For the text-containing cell, return its midpoint in [X, Y] coordinate format. 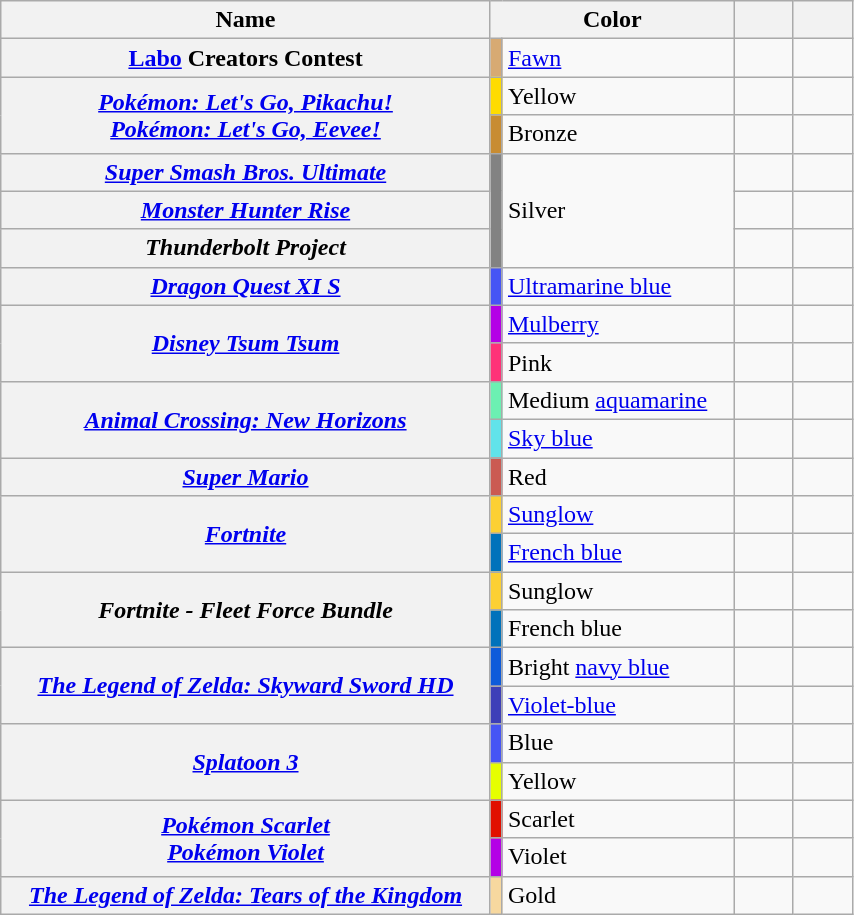
Labo Creators Contest [246, 58]
Super Mario [246, 477]
Monster Hunter Rise [246, 210]
Ultramarine blue [618, 286]
Splatoon 3 [246, 762]
Blue [618, 743]
Super Smash Bros. Ultimate [246, 172]
Fawn [618, 58]
Dragon Quest XI S [246, 286]
The Legend of Zelda: Skyward Sword HD [246, 686]
Scarlet [618, 819]
Fortnite - Fleet Force Bundle [246, 610]
Gold [618, 895]
Violet-blue [618, 705]
Name [246, 20]
Thunderbolt Project [246, 248]
Animal Crossing: New Horizons [246, 419]
Silver [618, 210]
Mulberry [618, 324]
Bronze [618, 134]
Pokémon ScarletPokémon Violet [246, 838]
Pokémon: Let's Go, Pikachu!Pokémon: Let's Go, Eevee! [246, 115]
Sky blue [618, 438]
The Legend of Zelda: Tears of the Kingdom [246, 895]
Red [618, 477]
Disney Tsum Tsum [246, 343]
Violet [618, 857]
Fortnite [246, 534]
Color [612, 20]
Bright navy blue [618, 667]
Medium aquamarine [618, 400]
Pink [618, 362]
